Search for the cell housing the specified text and yield its (X, Y) center coordinate. 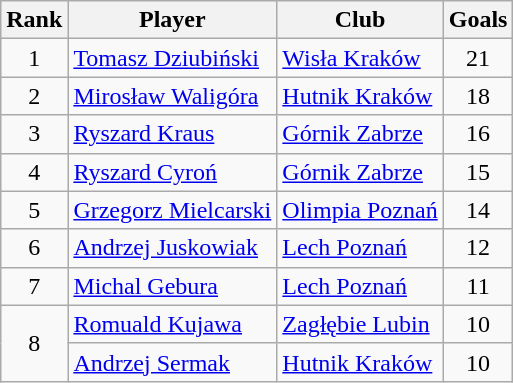
Andrzej Sermak (172, 362)
18 (478, 96)
Grzegorz Mielcarski (172, 210)
Andrzej Juskowiak (172, 248)
14 (478, 210)
Rank (34, 20)
11 (478, 286)
Mirosław Waligóra (172, 96)
Zagłębie Lubin (360, 324)
2 (34, 96)
Romuald Kujawa (172, 324)
Michal Gebura (172, 286)
Tomasz Dziubiński (172, 58)
8 (34, 343)
Player (172, 20)
Olimpia Poznań (360, 210)
Wisła Kraków (360, 58)
16 (478, 134)
12 (478, 248)
Goals (478, 20)
1 (34, 58)
6 (34, 248)
15 (478, 172)
7 (34, 286)
Ryszard Kraus (172, 134)
Ryszard Cyroń (172, 172)
21 (478, 58)
3 (34, 134)
4 (34, 172)
5 (34, 210)
Club (360, 20)
